Scan for the cell matching the given text and deliver its [X, Y] coordinate at center. 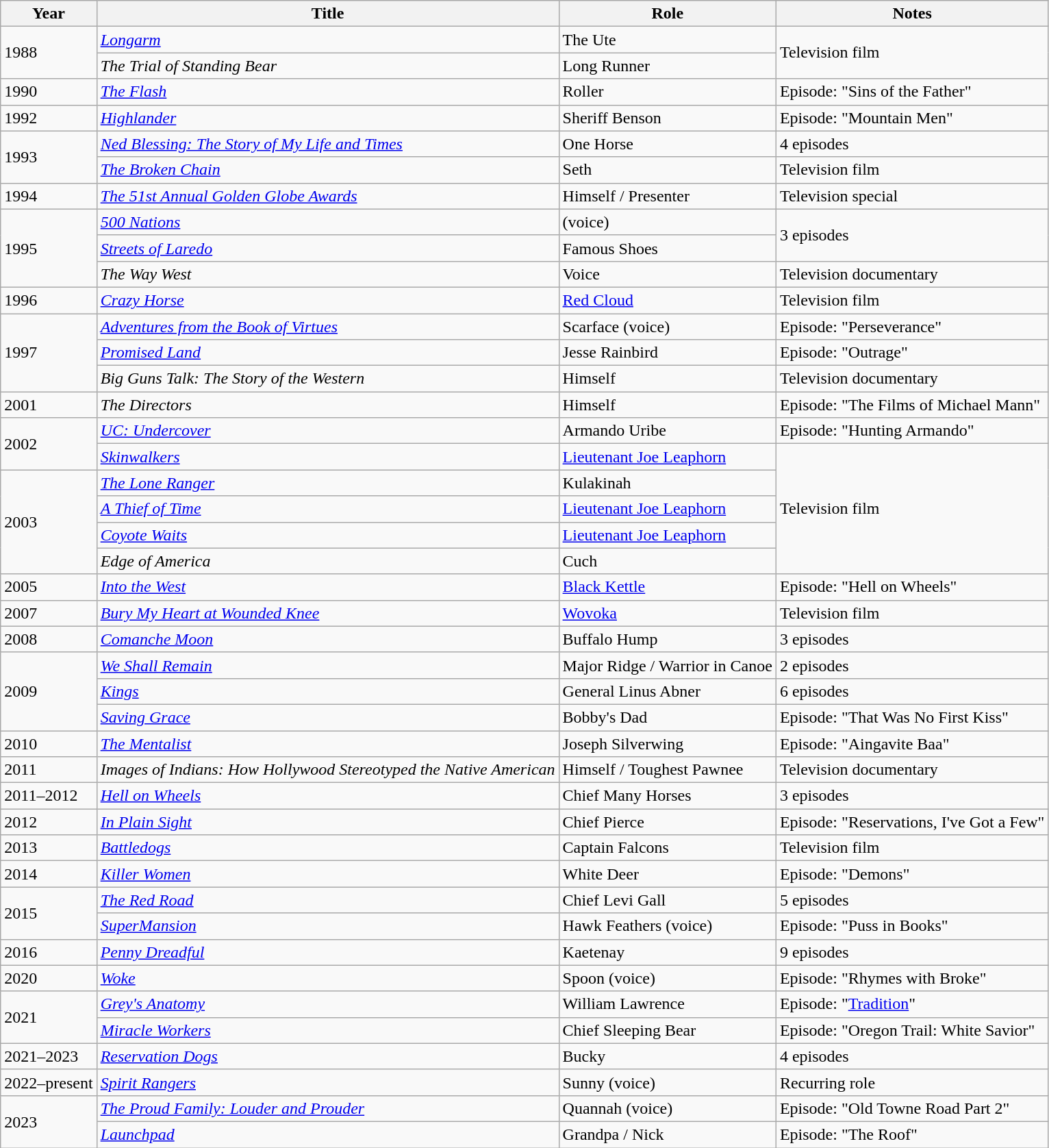
Adventures from the Book of Virtues [327, 327]
Episode: "Demons" [912, 874]
Episode: "The Films of Michael Mann" [912, 405]
Episode: "Oregon Trail: White Savior" [912, 1030]
Episode: "Tradition" [912, 1004]
Into the West [327, 587]
2020 [49, 978]
Reservation Dogs [327, 1056]
General Linus Abner [667, 691]
A Thief of Time [327, 509]
The Mentalist [327, 743]
2011 [49, 770]
Episode: "Hell on Wheels" [912, 587]
Title [327, 14]
UC: Undercover [327, 431]
2009 [49, 691]
Recurring role [912, 1082]
Edge of America [327, 561]
Chief Many Horses [667, 796]
Grey's Anatomy [327, 1004]
2012 [49, 822]
Chief Pierce [667, 822]
Joseph Silverwing [667, 743]
Roller [667, 92]
Episode: "Mountain Men" [912, 118]
1996 [49, 300]
Crazy Horse [327, 300]
Kings [327, 691]
The Directors [327, 405]
The Red Road [327, 900]
Episode: "Old Towne Road Part 2" [912, 1108]
William Lawrence [667, 1004]
9 episodes [912, 952]
Quannah (voice) [667, 1108]
2013 [49, 848]
Jesse Rainbird [667, 353]
Kaetenay [667, 952]
Episode: "Perseverance" [912, 327]
Episode: "Rhymes with Broke" [912, 978]
Kulakinah [667, 483]
2003 [49, 522]
Battledogs [327, 848]
Chief Levi Gall [667, 900]
Skinwalkers [327, 457]
2023 [49, 1121]
Big Guns Talk: The Story of the Western [327, 379]
SuperMansion [327, 926]
6 episodes [912, 691]
2002 [49, 444]
1997 [49, 353]
Images of Indians: How Hollywood Stereotyped the Native American [327, 770]
The 51st Annual Golden Globe Awards [327, 196]
Episode: "That Was No First Kiss" [912, 717]
Episode: "Aingavite Baa" [912, 743]
1992 [49, 118]
Spirit Rangers [327, 1082]
2010 [49, 743]
Launchpad [327, 1134]
The Proud Family: Louder and Prouder [327, 1108]
Penny Dreadful [327, 952]
Comanche Moon [327, 639]
Episode: "Outrage" [912, 353]
Grandpa / Nick [667, 1134]
2021 [49, 1017]
Himself / Toughest Pawnee [667, 770]
The Way West [327, 274]
Famous Shoes [667, 248]
Highlander [327, 118]
Bobby's Dad [667, 717]
Killer Women [327, 874]
1990 [49, 92]
500 Nations [327, 222]
Captain Falcons [667, 848]
Bury My Heart at Wounded Knee [327, 613]
Streets of Laredo [327, 248]
Coyote Waits [327, 535]
Notes [912, 14]
2005 [49, 587]
Himself / Presenter [667, 196]
The Trial of Standing Bear [327, 66]
Longarm [327, 40]
Ned Blessing: The Story of My Life and Times [327, 144]
Chief Sleeping Bear [667, 1030]
Promised Land [327, 353]
1993 [49, 157]
The Lone Ranger [327, 483]
Cuch [667, 561]
Scarface (voice) [667, 327]
Episode: "Puss in Books" [912, 926]
Role [667, 14]
Episode: "The Roof" [912, 1134]
Black Kettle [667, 587]
The Ute [667, 40]
Armando Uribe [667, 431]
Wovoka [667, 613]
1995 [49, 248]
5 episodes [912, 900]
Sheriff Benson [667, 118]
One Horse [667, 144]
2016 [49, 952]
We Shall Remain [327, 665]
Voice [667, 274]
Year [49, 14]
2001 [49, 405]
Saving Grace [327, 717]
Long Runner [667, 66]
Hawk Feathers (voice) [667, 926]
In Plain Sight [327, 822]
The Broken Chain [327, 170]
2015 [49, 913]
Miracle Workers [327, 1030]
2007 [49, 613]
1988 [49, 53]
Spoon (voice) [667, 978]
2011–2012 [49, 796]
Sunny (voice) [667, 1082]
Woke [327, 978]
Bucky [667, 1056]
White Deer [667, 874]
2022–present [49, 1082]
Hell on Wheels [327, 796]
Buffalo Hump [667, 639]
2021–2023 [49, 1056]
Major Ridge / Warrior in Canoe [667, 665]
The Flash [327, 92]
2014 [49, 874]
Television special [912, 196]
2008 [49, 639]
2 episodes [912, 665]
Episode: "Reservations, I've Got a Few" [912, 822]
Seth [667, 170]
Episode: "Sins of the Father" [912, 92]
(voice) [667, 222]
Red Cloud [667, 300]
Episode: "Hunting Armando" [912, 431]
1994 [49, 196]
